Output the [X, Y] coordinate of the center of the cell containing the given text.  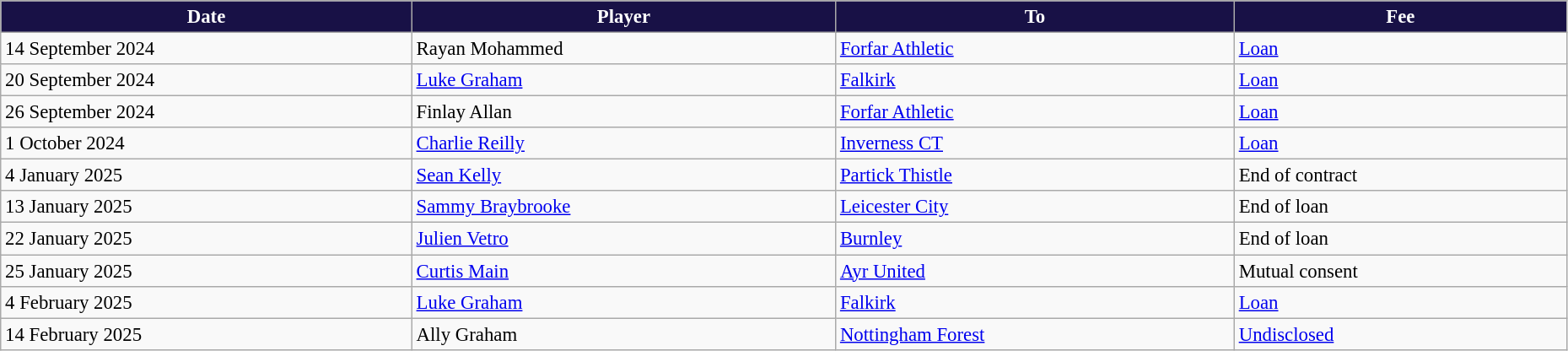
Inverness CT [1036, 143]
Charlie Reilly [623, 143]
14 February 2025 [207, 334]
13 January 2025 [207, 207]
Mutual consent [1400, 271]
Undisclosed [1400, 334]
Date [207, 17]
Ayr United [1036, 271]
To [1036, 17]
Player [623, 17]
4 January 2025 [207, 175]
Burnley [1036, 239]
Curtis Main [623, 271]
Nottingham Forest [1036, 334]
1 October 2024 [207, 143]
Julien Vetro [623, 239]
Finlay Allan [623, 112]
4 February 2025 [207, 302]
End of contract [1400, 175]
Leicester City [1036, 207]
22 January 2025 [207, 239]
Partick Thistle [1036, 175]
26 September 2024 [207, 112]
14 September 2024 [207, 49]
Fee [1400, 17]
Rayan Mohammed [623, 49]
20 September 2024 [207, 80]
25 January 2025 [207, 271]
Ally Graham [623, 334]
Sean Kelly [623, 175]
Sammy Braybrooke [623, 207]
